Provide the [x, y] coordinate of the cell's center where the given text is located.  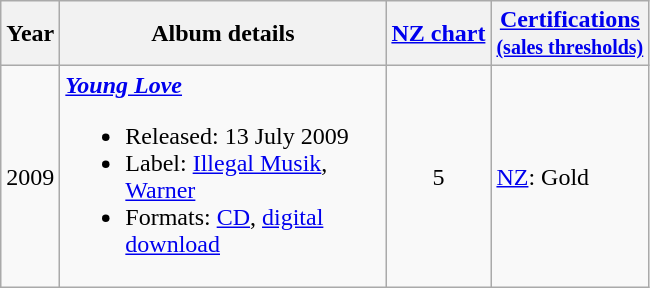
Year [30, 34]
Young LoveReleased: 13 July 2009Label: Illegal Musik, WarnerFormats: CD, digital download [223, 176]
5 [438, 176]
Album details [223, 34]
2009 [30, 176]
NZ chart [438, 34]
NZ: Gold [570, 176]
Certifications(sales thresholds) [570, 34]
